Provide the [x, y] coordinate of the cell's center where the given text is located.  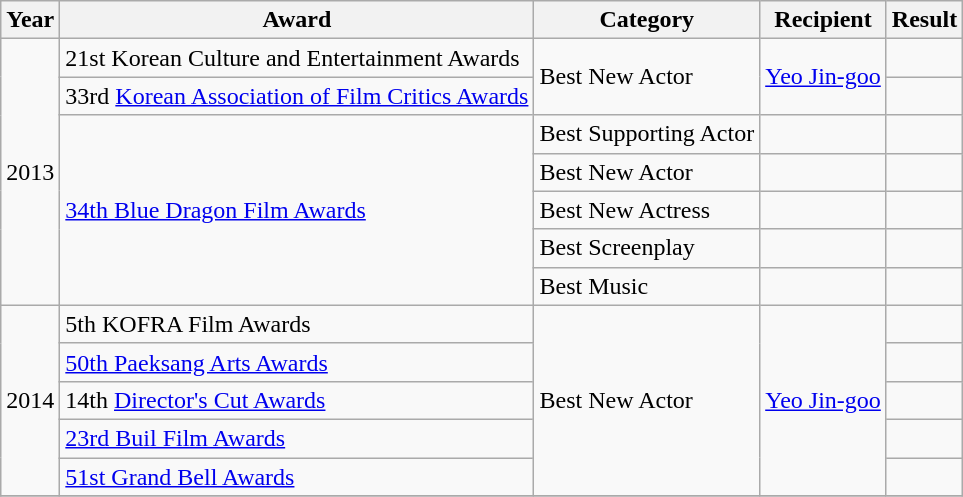
23rd Buil Film Awards [297, 438]
Result [924, 20]
21st Korean Culture and Entertainment Awards [297, 58]
50th Paeksang Arts Awards [297, 362]
Year [30, 20]
2014 [30, 400]
Best Screenplay [647, 248]
34th Blue Dragon Film Awards [297, 210]
Recipient [824, 20]
51st Grand Bell Awards [297, 477]
Best Supporting Actor [647, 134]
Best Music [647, 286]
Best New Actress [647, 210]
14th Director's Cut Awards [297, 400]
5th KOFRA Film Awards [297, 324]
33rd Korean Association of Film Critics Awards [297, 96]
2013 [30, 172]
Category [647, 20]
Award [297, 20]
